For the text-containing cell, return its midpoint in [x, y] coordinate format. 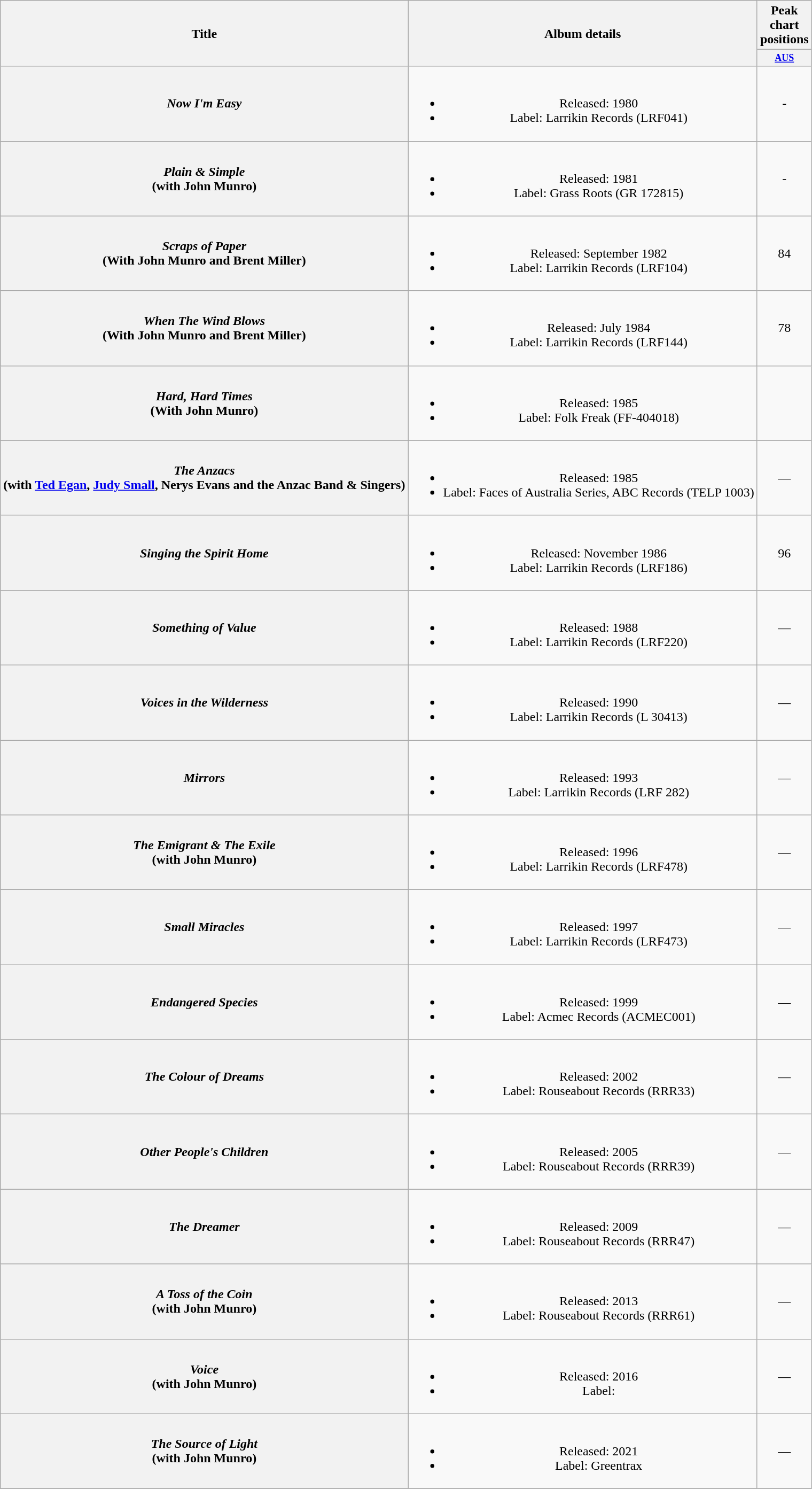
Released: 1999Label: Acmec Records (ACMEC001) [582, 1002]
Scraps of Paper (With John Munro and Brent Miller) [204, 253]
The Source of Light (with John Munro) [204, 1451]
Small Miracles [204, 927]
The Colour of Dreams [204, 1077]
78 [784, 328]
Released: November 1986Label: Larrikin Records (LRF186) [582, 553]
Released: September 1982Label: Larrikin Records (LRF104) [582, 253]
Released: 2009Label: Rouseabout Records (RRR47) [582, 1227]
When The Wind Blows (With John Munro and Brent Miller) [204, 328]
Released: 1985Label: Folk Freak (FF-404018) [582, 403]
Released: 1981Label: Grass Roots (GR 172815) [582, 179]
Album details [582, 33]
Released: 2005Label: Rouseabout Records (RRR39) [582, 1152]
84 [784, 253]
96 [784, 553]
Now I'm Easy [204, 104]
Hard, Hard Times (With John Munro) [204, 403]
Released: 2016Label: [582, 1376]
A Toss of the Coin (with John Munro) [204, 1301]
Peak chart positions [784, 25]
Released: 2021Label: Greentrax [582, 1451]
Endangered Species [204, 1002]
The Dreamer [204, 1227]
Title [204, 33]
Released: 2002Label: Rouseabout Records (RRR33) [582, 1077]
Singing the Spirit Home [204, 553]
Released: 1985Label: Faces of Australia Series, ABC Records (TELP 1003) [582, 478]
Released: 1980Label: Larrikin Records (LRF041) [582, 104]
Released: 1993Label: Larrikin Records (LRF 282) [582, 778]
Released: 1997Label: Larrikin Records (LRF473) [582, 927]
The Emigrant & The Exile (with John Munro) [204, 852]
Other People's Children [204, 1152]
AUS [784, 58]
Mirrors [204, 778]
Released: 1990Label: Larrikin Records (L 30413) [582, 702]
Released: 1996Label: Larrikin Records (LRF478) [582, 852]
Released: 1988Label: Larrikin Records (LRF220) [582, 627]
Voices in the Wilderness [204, 702]
Released: July 1984Label: Larrikin Records (LRF144) [582, 328]
Voice (with John Munro) [204, 1376]
The Anzacs (with Ted Egan, Judy Small, Nerys Evans and the Anzac Band & Singers) [204, 478]
Plain & Simple (with John Munro) [204, 179]
Released: 2013Label: Rouseabout Records (RRR61) [582, 1301]
Something of Value [204, 627]
